Pinpoint the cell where the given text exists, returning its (x, y) midpoint coordinate. 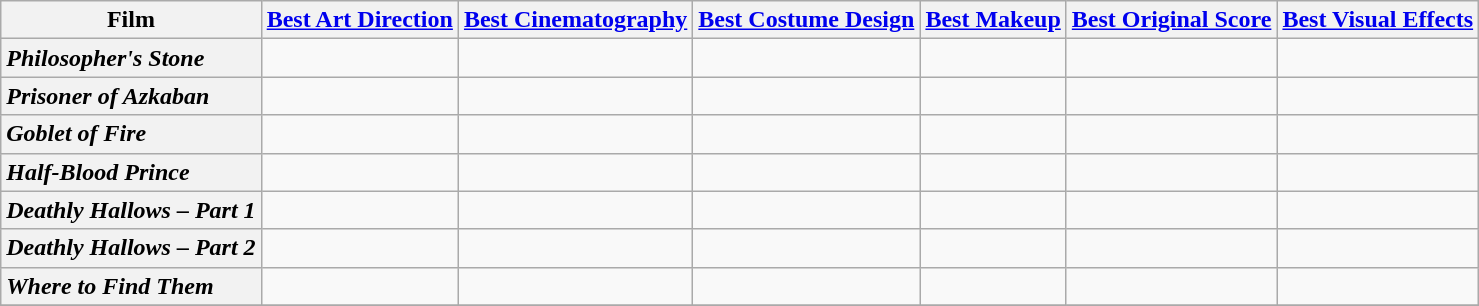
Philosopher's Stone (131, 58)
Best Cinematography (575, 20)
Best Visual Effects (1378, 20)
Deathly Hallows – Part 1 (131, 210)
Best Costume Design (806, 20)
Deathly Hallows – Part 2 (131, 248)
Best Art Direction (360, 20)
Film (131, 20)
Best Original Score (1172, 20)
Best Makeup (993, 20)
Where to Find Them (131, 286)
Half-Blood Prince (131, 172)
Prisoner of Azkaban (131, 96)
Goblet of Fire (131, 134)
